Locate the cell with the specified text and output its (X, Y) center coordinate. 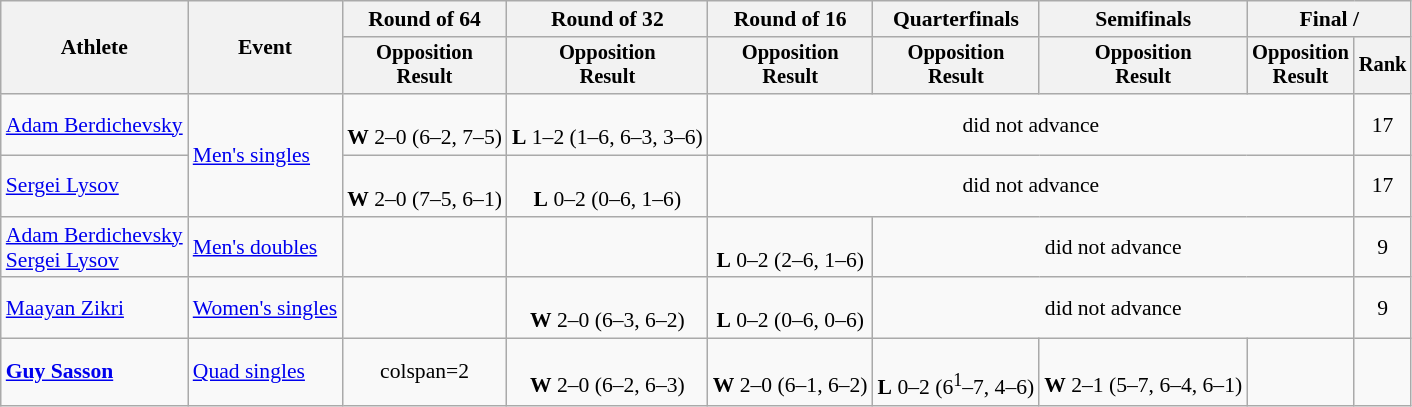
Men's doubles (265, 248)
Round of 16 (790, 19)
Event (265, 48)
Sergei Lysov (94, 186)
Rank (1383, 66)
L 0–2 (0–6, 1–6) (608, 186)
W 2–0 (6–2, 7–5) (424, 124)
W 2–0 (6–1, 6–2) (790, 372)
Women's singles (265, 308)
L 0–2 (2–6, 1–6) (790, 248)
colspan=2 (424, 372)
Final / (1329, 19)
W 2–0 (6–2, 6–3) (608, 372)
Semifinals (1143, 19)
Quarterfinals (956, 19)
Guy Sasson (94, 372)
W 2–1 (5–7, 6–4, 6–1) (1143, 372)
L 1–2 (1–6, 6–3, 3–6) (608, 124)
W 2–0 (7–5, 6–1) (424, 186)
Round of 32 (608, 19)
W 2–0 (6–3, 6–2) (608, 308)
Adam Berdichevsky (94, 124)
Athlete (94, 48)
Quad singles (265, 372)
Adam BerdichevskySergei Lysov (94, 248)
Men's singles (265, 155)
L 0–2 (61–7, 4–6) (956, 372)
Round of 64 (424, 19)
L 0–2 (0–6, 0–6) (790, 308)
Maayan Zikri (94, 308)
